Locate the cell with the specified text and output its (x, y) center coordinate. 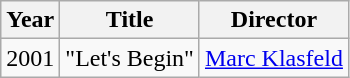
Director (274, 20)
Marc Klasfeld (274, 58)
2001 (30, 58)
"Let's Begin" (130, 58)
Title (130, 20)
Year (30, 20)
